Capture the cell that displays the provided text and extract its [X, Y] central coordinate. 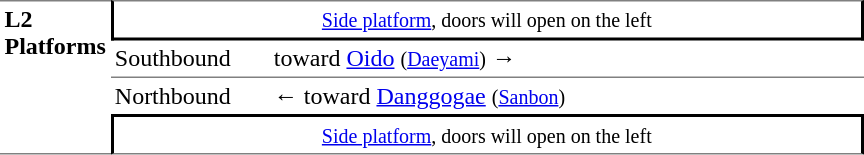
L2Platforms [55, 77]
toward Oido (Daeyami) → [566, 58]
Southbound [190, 58]
Northbound [190, 95]
← toward Danggogae (Sanbon) [566, 95]
